From the cell containing the given text, extract its center point as (X, Y) coordinate. 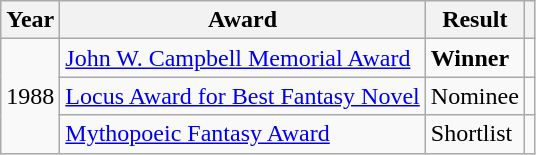
John W. Campbell Memorial Award (242, 58)
Shortlist (474, 134)
Winner (474, 58)
Result (474, 20)
1988 (30, 96)
Nominee (474, 96)
Locus Award for Best Fantasy Novel (242, 96)
Award (242, 20)
Mythopoeic Fantasy Award (242, 134)
Year (30, 20)
